Find where the given text appears and provide that cell's center as (X, Y) coordinate. 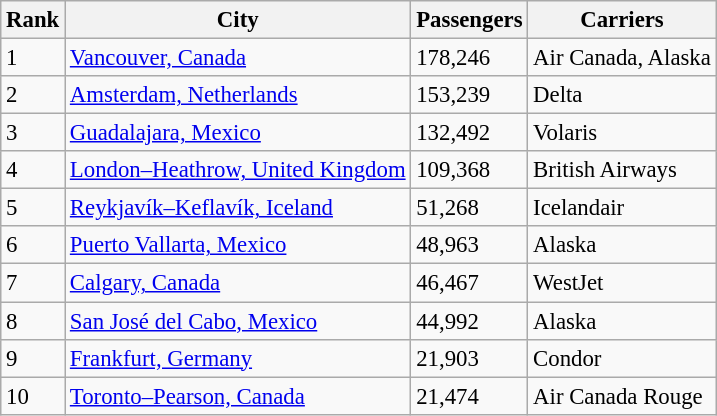
21,903 (470, 358)
132,492 (470, 133)
8 (33, 321)
9 (33, 358)
Rank (33, 20)
Carriers (622, 20)
Delta (622, 95)
WestJet (622, 283)
109,368 (470, 170)
Air Canada, Alaska (622, 58)
British Airways (622, 170)
Calgary, Canada (238, 283)
Passengers (470, 20)
Guadalajara, Mexico (238, 133)
Air Canada Rouge (622, 396)
Frankfurt, Germany (238, 358)
Volaris (622, 133)
46,467 (470, 283)
4 (33, 170)
7 (33, 283)
Vancouver, Canada (238, 58)
London–Heathrow, United Kingdom (238, 170)
Reykjavík–Keflavík, Iceland (238, 208)
51,268 (470, 208)
Amsterdam, Netherlands (238, 95)
10 (33, 396)
153,239 (470, 95)
Condor (622, 358)
1 (33, 58)
3 (33, 133)
6 (33, 245)
Puerto Vallarta, Mexico (238, 245)
City (238, 20)
44,992 (470, 321)
2 (33, 95)
21,474 (470, 396)
5 (33, 208)
San José del Cabo, Mexico (238, 321)
48,963 (470, 245)
Toronto–Pearson, Canada (238, 396)
Icelandair (622, 208)
178,246 (470, 58)
